Find where the given text appears and provide that cell's center as [X, Y] coordinate. 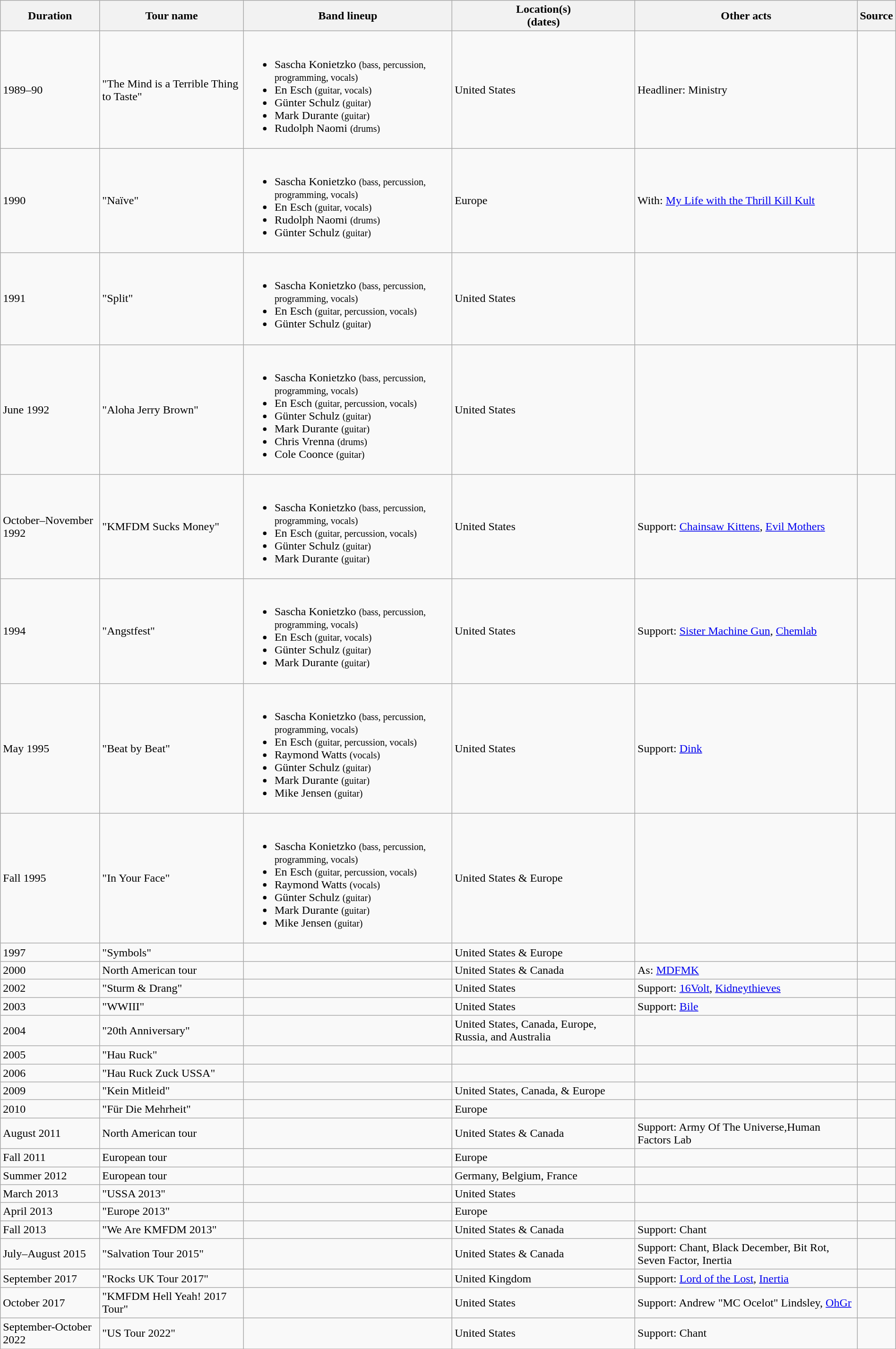
"Für Die Mehrheit" [172, 1109]
September-October 2022 [50, 1333]
Support: Dink [746, 748]
"USSA 2013" [172, 1194]
"20th Anniversary" [172, 1031]
Sascha Konietzko (bass, percussion, programming, vocals)En Esch (guitar, vocals)Günter Schulz (guitar)Mark Durante (guitar) [348, 631]
Fall 1995 [50, 878]
Fall 2011 [50, 1158]
Sascha Konietzko (bass, percussion, programming, vocals)En Esch (guitar, vocals)Günter Schulz (guitar)Mark Durante (guitar)Rudolph Naomi (drums) [348, 90]
United States, Canada, Europe, Russia, and Australia [543, 1031]
"Europe 2013" [172, 1212]
"In Your Face" [172, 878]
Fall 2013 [50, 1229]
Germany, Belgium, France [543, 1176]
Support: Andrew "MC Ocelot" Lindsley, OhGr [746, 1302]
July–August 2015 [50, 1254]
Duration [50, 16]
"Aloha Jerry Brown" [172, 409]
1990 [50, 200]
September 2017 [50, 1278]
"KMFDM Hell Yeah! 2017 Tour" [172, 1302]
Support: 16Volt, Kidneythieves [746, 988]
1989–90 [50, 90]
Tour name [172, 16]
1997 [50, 952]
Source [876, 16]
"Hau Ruck Zuck USSA" [172, 1073]
"Rocks UK Tour 2017" [172, 1278]
October–November 1992 [50, 526]
Support: Chant, Black December, Bit Rot, Seven Factor, Inertia [746, 1254]
2000 [50, 970]
"KMFDM Sucks Money" [172, 526]
Support: Sister Machine Gun, Chemlab [746, 631]
"Kein Mitleid" [172, 1091]
United Kingdom [543, 1278]
Other acts [746, 16]
"Split" [172, 299]
"Symbols" [172, 952]
May 1995 [50, 748]
March 2013 [50, 1194]
Band lineup [348, 16]
"Hau Ruck" [172, 1055]
2003 [50, 1006]
1994 [50, 631]
"Naïve" [172, 200]
2010 [50, 1109]
Support: Army Of The Universe,Human Factors Lab [746, 1133]
Sascha Konietzko (bass, percussion, programming, vocals)En Esch (guitar, percussion, vocals)Günter Schulz (guitar)Mark Durante (guitar) [348, 526]
With: My Life with the Thrill Kill Kult [746, 200]
"WWIII" [172, 1006]
2006 [50, 1073]
"US Tour 2022" [172, 1333]
"Beat by Beat" [172, 748]
1991 [50, 299]
August 2011 [50, 1133]
2005 [50, 1055]
"Salvation Tour 2015" [172, 1254]
"The Mind is a Terrible Thing to Taste" [172, 90]
June 1992 [50, 409]
Sascha Konietzko (bass, percussion, programming, vocals)En Esch (guitar, percussion, vocals)Günter Schulz (guitar) [348, 299]
"Angstfest" [172, 631]
Summer 2012 [50, 1176]
Support: Chainsaw Kittens, Evil Mothers [746, 526]
Location(s)(dates) [543, 16]
Sascha Konietzko (bass, percussion, programming, vocals)En Esch (guitar, vocals)Rudolph Naomi (drums)Günter Schulz (guitar) [348, 200]
"We Are KMFDM 2013" [172, 1229]
2004 [50, 1031]
Support: Bile [746, 1006]
United States, Canada, & Europe [543, 1091]
April 2013 [50, 1212]
Support: Lord of the Lost, Inertia [746, 1278]
Headliner: Ministry [746, 90]
"Sturm & Drang" [172, 988]
October 2017 [50, 1302]
2002 [50, 988]
As: MDFMK [746, 970]
2009 [50, 1091]
